Scan for the cell matching the given text and deliver its (x, y) coordinate at center. 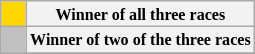
Winner of two of the three races (140, 39)
Winner of all three races (140, 13)
